Extract the (x, y) coordinate from the center of the cell holding the provided text.  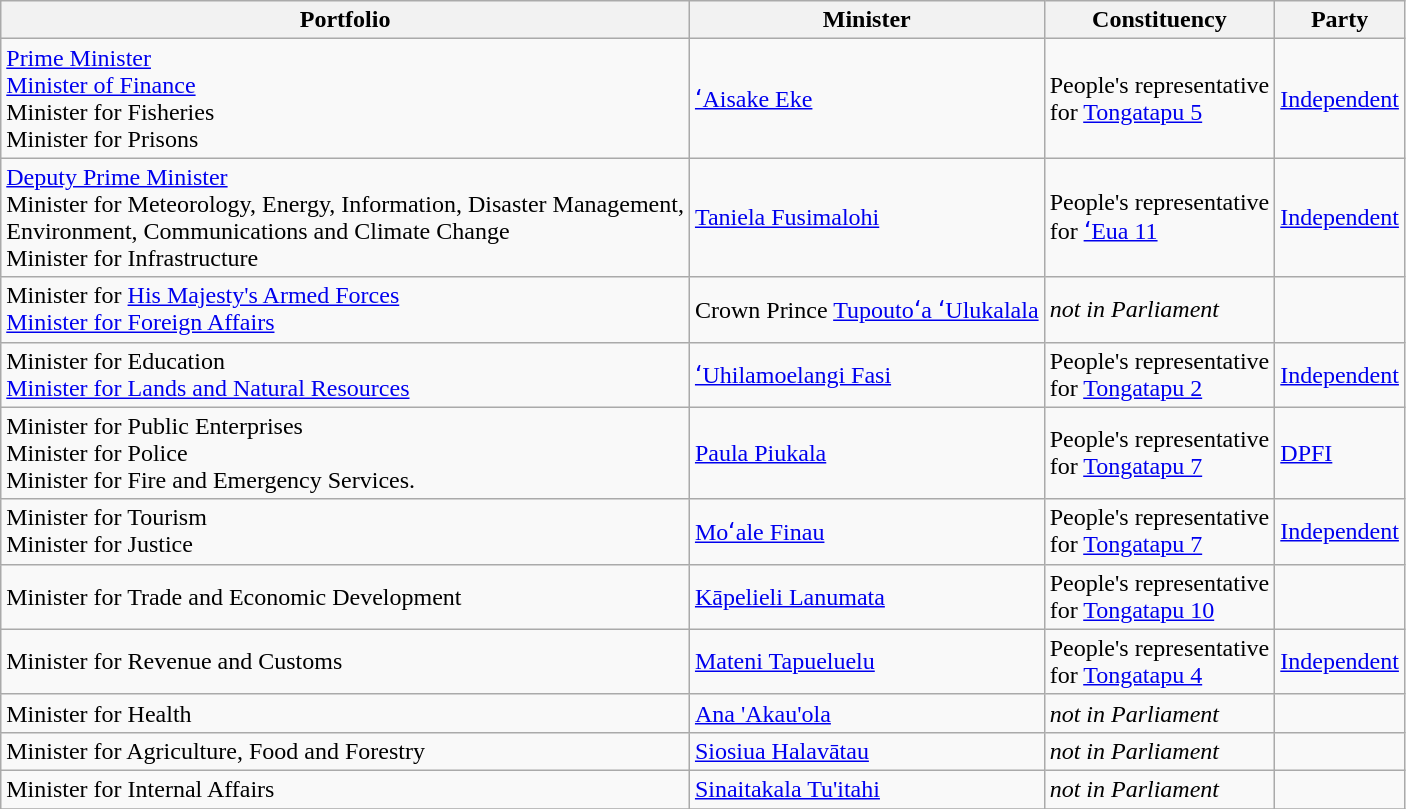
Party (1340, 20)
Mateni Tapueluelu (866, 662)
Siosiua Halavātau (866, 751)
Minister for Trade and Economic Development (346, 596)
Sinaitakala Tu'itahi (866, 789)
People's representativefor Tongatapu 2 (1160, 374)
Taniela Fusimalohi (866, 218)
Crown Prince Tupoutoʻa ʻUlukalala (866, 310)
Minister for His Majesty's Armed Forces Minister for Foreign Affairs (346, 310)
Minister for Education Minister for Lands and Natural Resources (346, 374)
Minister for Health (346, 713)
Ana 'Akau'ola (866, 713)
DPFI (1340, 453)
Kāpelieli Lanumata (866, 596)
Minister for Revenue and Customs (346, 662)
Constituency (1160, 20)
People's representativefor Tongatapu 4 (1160, 662)
Paula Piukala (866, 453)
Minister for Tourism Minister for Justice (346, 532)
People's representativefor Tongatapu 10 (1160, 596)
Portfolio (346, 20)
Minister (866, 20)
ʻAisake Eke (866, 98)
Moʻale Finau (866, 532)
People's representativefor ʻEua 11 (1160, 218)
Prime Minister Minister of Finance Minister for Fisheries Minister for Prisons (346, 98)
Minister for Internal Affairs (346, 789)
ʻUhilamoelangi Fasi (866, 374)
People's representativefor Tongatapu 5 (1160, 98)
Minister for Public Enterprises Minister for Police Minister for Fire and Emergency Services. (346, 453)
Minister for Agriculture, Food and Forestry (346, 751)
